Detect which cell encompasses the target text, then output its [x, y] center coordinate. 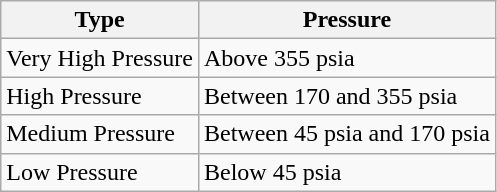
Between 45 psia and 170 psia [346, 134]
Medium Pressure [100, 134]
Pressure [346, 20]
Very High Pressure [100, 58]
Below 45 psia [346, 172]
Type [100, 20]
High Pressure [100, 96]
Between 170 and 355 psia [346, 96]
Above 355 psia [346, 58]
Low Pressure [100, 172]
